Search for the cell housing the specified text and yield its (X, Y) center coordinate. 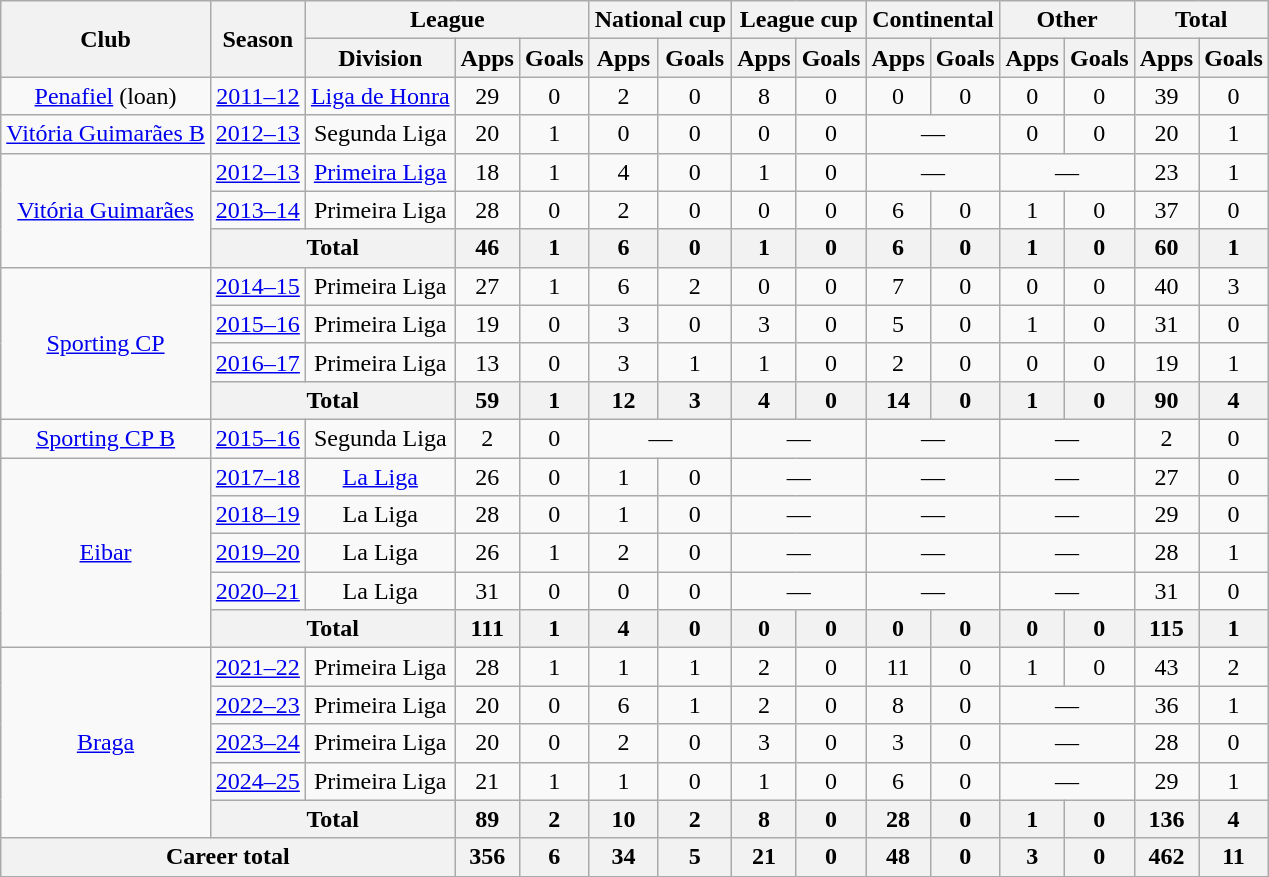
111 (487, 629)
Eibar (106, 553)
2024–25 (258, 781)
Penafiel (loan) (106, 96)
National cup (660, 20)
Braga (106, 743)
2013–14 (258, 210)
12 (623, 400)
7 (898, 286)
Sporting CP (106, 343)
115 (1166, 629)
2014–15 (258, 286)
League cup (799, 20)
2011–12 (258, 96)
462 (1166, 857)
18 (487, 172)
89 (487, 819)
37 (1166, 210)
36 (1166, 705)
Liga de Honra (380, 96)
Continental (933, 20)
40 (1166, 286)
13 (487, 362)
2019–20 (258, 553)
Career total (228, 857)
Division (380, 58)
2018–19 (258, 515)
48 (898, 857)
136 (1166, 819)
Club (106, 39)
34 (623, 857)
2022–23 (258, 705)
2016–17 (258, 362)
60 (1166, 248)
23 (1166, 172)
356 (487, 857)
Season (258, 39)
43 (1166, 667)
Other (1067, 20)
14 (898, 400)
League (447, 20)
Sporting CP B (106, 438)
59 (487, 400)
2021–22 (258, 667)
Vitória Guimarães (106, 210)
10 (623, 819)
90 (1166, 400)
2023–24 (258, 743)
2020–21 (258, 591)
39 (1166, 96)
2017–18 (258, 477)
Vitória Guimarães B (106, 134)
46 (487, 248)
